Find where the given text appears and provide that cell's center as (x, y) coordinate. 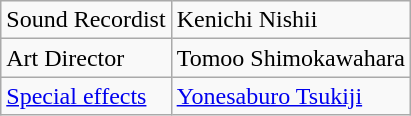
Special effects (86, 96)
Art Director (86, 58)
Yonesaburo Tsukiji (290, 96)
Sound Recordist (86, 20)
Tomoo Shimokawahara (290, 58)
Kenichi Nishii (290, 20)
